Detect which cell encompasses the target text, then output its (x, y) center coordinate. 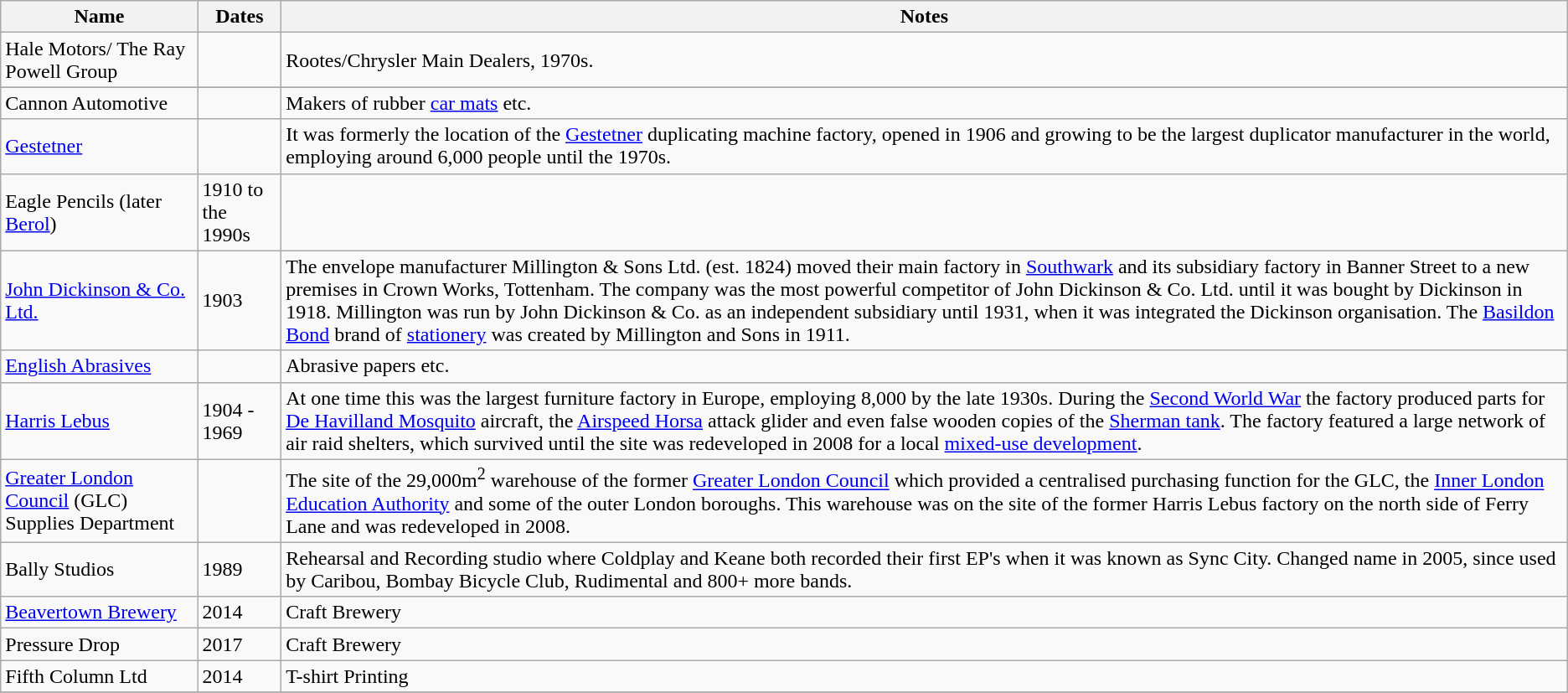
Harris Lebus (99, 421)
Cannon Automotive (99, 103)
Rootes/Chrysler Main Dealers, 1970s. (925, 60)
Abrasive papers etc. (925, 366)
Beavertown Brewery (99, 613)
Fifth Column Ltd (99, 676)
1989 (240, 570)
Hale Motors/ The Ray Powell Group (99, 60)
1903 (240, 300)
Bally Studios (99, 570)
Dates (240, 17)
Pressure Drop (99, 644)
John Dickinson & Co. Ltd. (99, 300)
T-shirt Printing (925, 676)
1904 - 1969 (240, 421)
Greater London Council (GLC) Supplies Department (99, 501)
2017 (240, 644)
Name (99, 17)
1910 to the 1990s (240, 212)
Notes (925, 17)
Gestetner (99, 146)
Makers of rubber car mats etc. (925, 103)
Eagle Pencils (later Berol) (99, 212)
English Abrasives (99, 366)
